Identify which cell holds the provided text, then report its [X, Y] central coordinate. 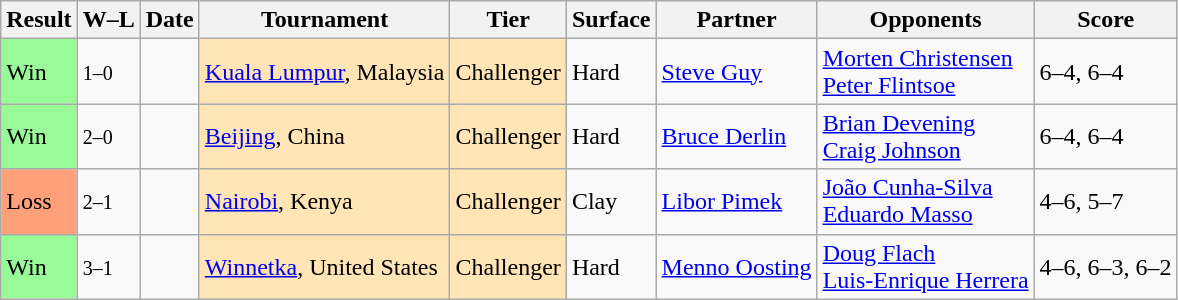
Steve Guy [736, 72]
Partner [736, 20]
Surface [611, 20]
Nairobi, Kenya [324, 202]
Kuala Lumpur, Malaysia [324, 72]
Loss [39, 202]
Doug Flach Luis-Enrique Herrera [926, 266]
Date [170, 20]
4–6, 5–7 [1106, 202]
4–6, 6–3, 6–2 [1106, 266]
2–1 [108, 202]
Tournament [324, 20]
2–0 [108, 136]
Score [1106, 20]
Menno Oosting [736, 266]
3–1 [108, 266]
Morten Christensen Peter Flintsoe [926, 72]
Clay [611, 202]
1–0 [108, 72]
Bruce Derlin [736, 136]
Result [39, 20]
Tier [508, 20]
João Cunha-Silva Eduardo Masso [926, 202]
Brian Devening Craig Johnson [926, 136]
Opponents [926, 20]
Winnetka, United States [324, 266]
Libor Pimek [736, 202]
Beijing, China [324, 136]
W–L [108, 20]
